Capture the cell that displays the provided text and extract its [x, y] central coordinate. 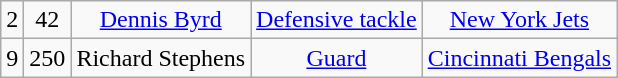
42 [48, 20]
2 [12, 20]
9 [12, 58]
Dennis Byrd [161, 20]
New York Jets [519, 20]
250 [48, 58]
Cincinnati Bengals [519, 58]
Guard [337, 58]
Richard Stephens [161, 58]
Defensive tackle [337, 20]
